Provide the (x, y) coordinate of the cell's center where the given text is located.  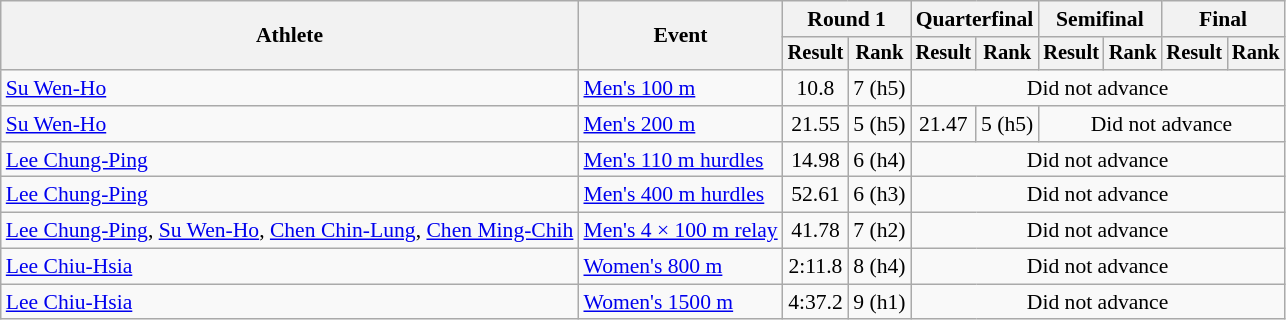
41.78 (816, 231)
21.55 (816, 124)
4:37.2 (816, 302)
9 (h1) (879, 302)
Women's 800 m (680, 267)
Event (680, 36)
Semifinal (1100, 19)
7 (h2) (879, 231)
6 (h3) (879, 195)
Men's 200 m (680, 124)
Final (1222, 19)
Men's 4 × 100 m relay (680, 231)
21.47 (944, 124)
10.8 (816, 88)
6 (h4) (879, 160)
14.98 (816, 160)
Men's 400 m hurdles (680, 195)
8 (h4) (879, 267)
Men's 100 m (680, 88)
Round 1 (847, 19)
2:11.8 (816, 267)
Lee Chung-Ping, Su Wen-Ho, Chen Chin-Lung, Chen Ming-Chih (290, 231)
52.61 (816, 195)
Quarterfinal (975, 19)
Athlete (290, 36)
Women's 1500 m (680, 302)
Men's 110 m hurdles (680, 160)
7 (h5) (879, 88)
